Scan for the cell matching the given text and deliver its [X, Y] coordinate at center. 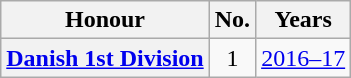
2016–17 [304, 58]
1 [232, 58]
Years [304, 20]
Honour [105, 20]
No. [232, 20]
Danish 1st Division [105, 58]
